Output the (x, y) coordinate of the center of the cell containing the given text.  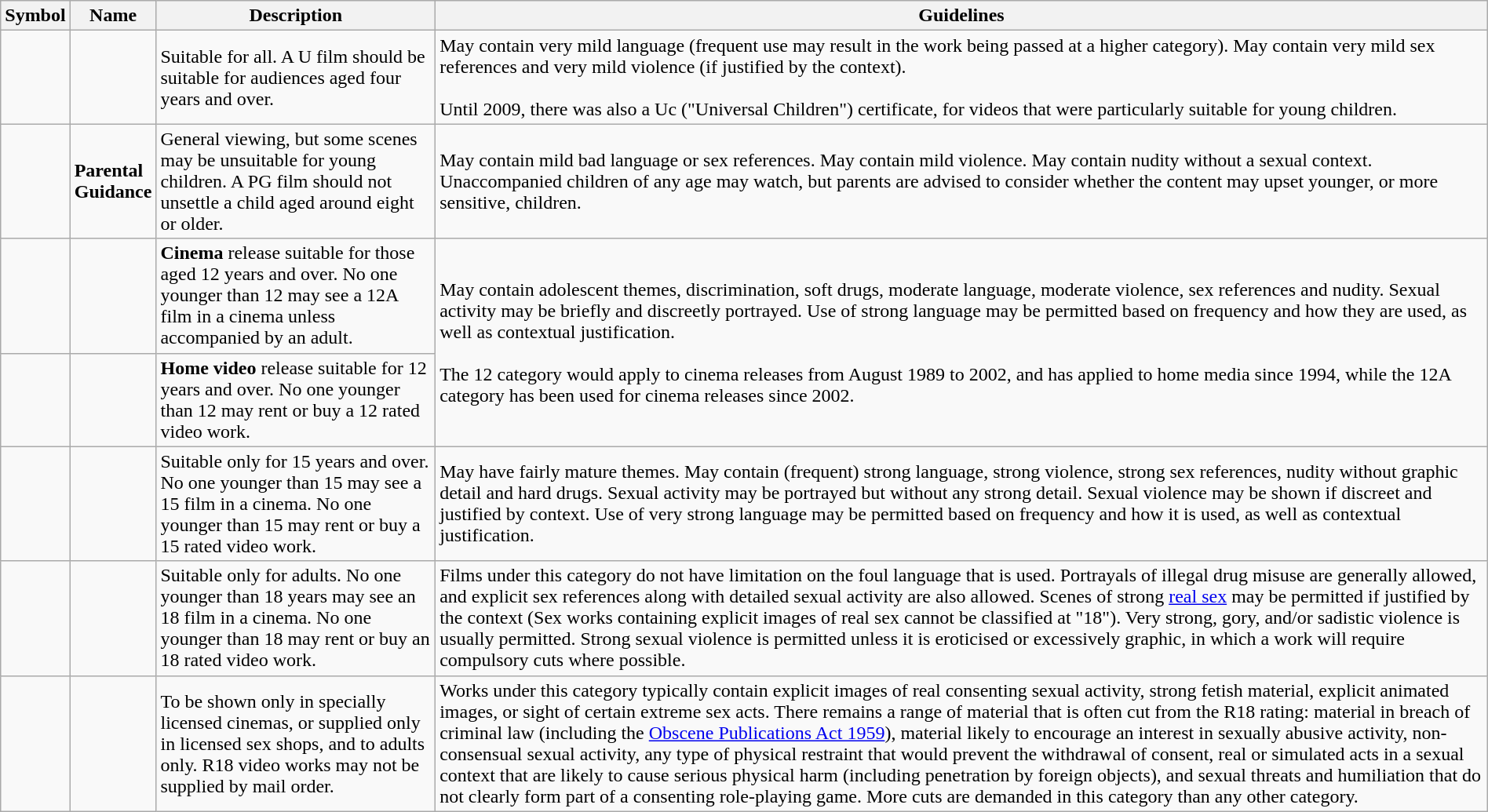
Suitable only for adults. No one younger than 18 years may see an 18 film in a cinema. No one younger than 18 may rent or buy an 18 rated video work. (296, 618)
Cinema release suitable for those aged 12 years and over. No one younger than 12 may see a 12A film in a cinema unless accompanied by an adult. (296, 296)
Suitable for all. A U film should be suitable for audiences aged four years and over. (296, 77)
General viewing, but some scenes may be unsuitable for young children. A PG film should not unsettle a child aged around eight or older. (296, 181)
ParentalGuidance (113, 181)
Home video release suitable for 12 years and over. No one younger than 12 may rent or buy a 12 rated video work. (296, 400)
Description (296, 16)
Symbol (35, 16)
Guidelines (962, 16)
Name (113, 16)
